From the cell containing the given text, extract its center point as (X, Y) coordinate. 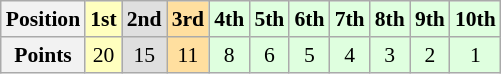
3 (390, 55)
1 (476, 55)
15 (144, 55)
10th (476, 19)
1st (104, 19)
9th (430, 19)
6th (309, 19)
2 (430, 55)
5th (269, 19)
4th (229, 19)
8 (229, 55)
20 (104, 55)
Position (43, 19)
4 (350, 55)
2nd (144, 19)
5 (309, 55)
7th (350, 19)
3rd (188, 19)
6 (269, 55)
Points (43, 55)
8th (390, 19)
11 (188, 55)
